Return the (X, Y) coordinate for the center point of the cell that contains the specified text.  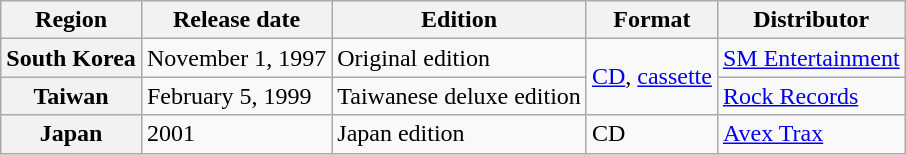
CD (652, 134)
February 5, 1999 (236, 96)
SM Entertainment (811, 58)
Original edition (460, 58)
Taiwanese deluxe edition (460, 96)
2001 (236, 134)
Release date (236, 20)
Japan edition (460, 134)
Rock Records (811, 96)
Distributor (811, 20)
South Korea (72, 58)
Format (652, 20)
Avex Trax (811, 134)
Taiwan (72, 96)
CD, cassette (652, 77)
November 1, 1997 (236, 58)
Edition (460, 20)
Japan (72, 134)
Region (72, 20)
